Find where the given text appears and provide that cell's center as (X, Y) coordinate. 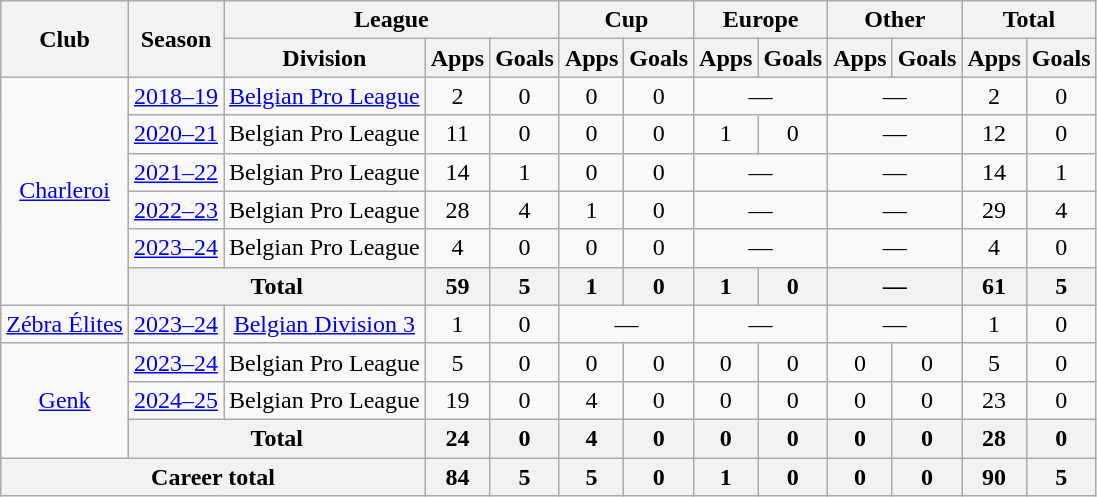
Belgian Division 3 (325, 324)
Division (325, 58)
29 (994, 210)
Europe (761, 20)
Charleroi (65, 191)
Season (176, 39)
Career total (213, 477)
90 (994, 477)
Club (65, 39)
23 (994, 400)
Other (895, 20)
24 (457, 438)
84 (457, 477)
12 (994, 134)
11 (457, 134)
League (392, 20)
Cup (626, 20)
19 (457, 400)
2018–19 (176, 96)
Zébra Élites (65, 324)
2020–21 (176, 134)
2024–25 (176, 400)
61 (994, 286)
2021–22 (176, 172)
2022–23 (176, 210)
Genk (65, 400)
59 (457, 286)
